From the cell containing the given text, extract its center point as (X, Y) coordinate. 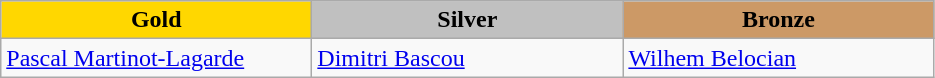
Gold (156, 20)
Wilhem Belocian (778, 58)
Dimitri Bascou (468, 58)
Silver (468, 20)
Bronze (778, 20)
Pascal Martinot-Lagarde (156, 58)
